Return [x, y] of the center of cell containing provided text 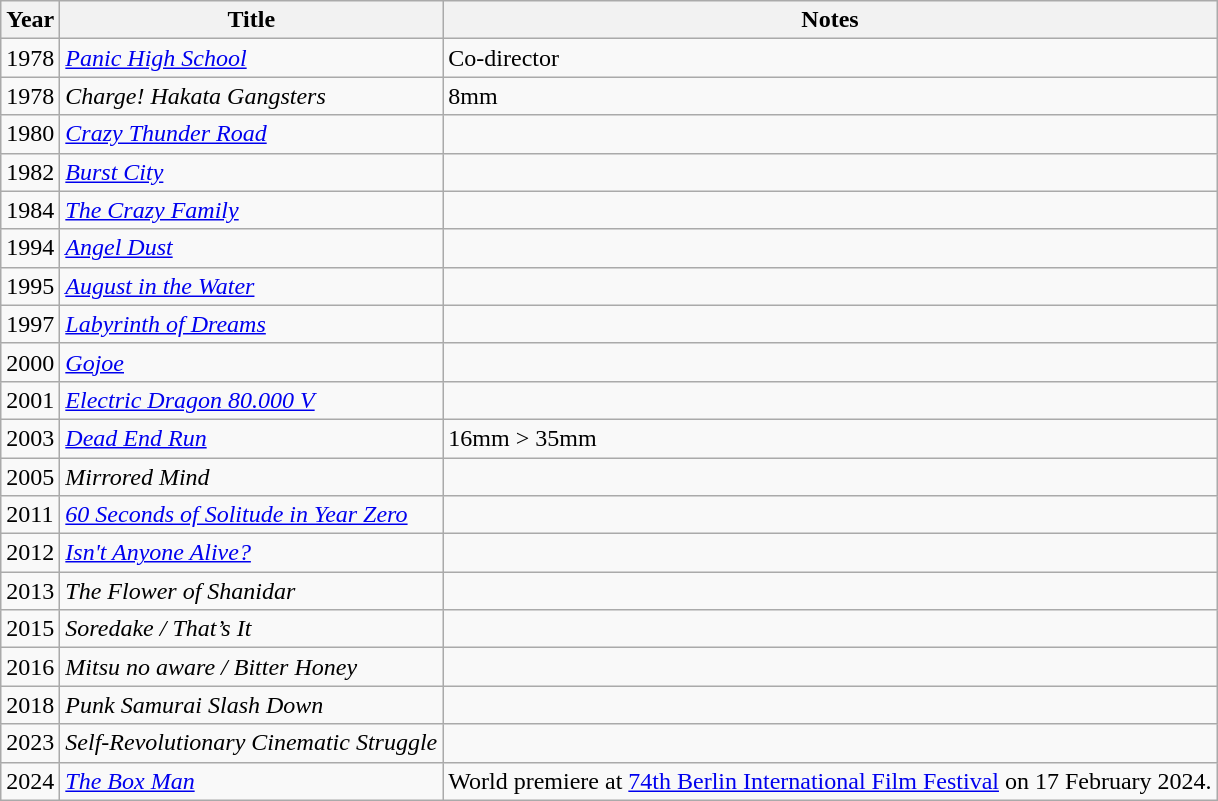
The Box Man [252, 781]
Mitsu no aware / Bitter Honey [252, 667]
Mirrored Mind [252, 477]
Co-director [830, 58]
Self-Revolutionary Cinematic Struggle [252, 743]
Dead End Run [252, 438]
August in the Water [252, 286]
2018 [30, 705]
2013 [30, 591]
1994 [30, 248]
Electric Dragon 80.000 V [252, 400]
1997 [30, 324]
Punk Samurai Slash Down [252, 705]
2023 [30, 743]
Year [30, 20]
Title [252, 20]
Notes [830, 20]
16mm > 35mm [830, 438]
World premiere at 74th Berlin International Film Festival on 17 February 2024. [830, 781]
2016 [30, 667]
2001 [30, 400]
Labyrinth of Dreams [252, 324]
2000 [30, 362]
2005 [30, 477]
Soredake / That’s It [252, 629]
Charge! Hakata Gangsters [252, 96]
2015 [30, 629]
Burst City [252, 172]
1984 [30, 210]
2012 [30, 553]
1982 [30, 172]
The Crazy Family [252, 210]
2011 [30, 515]
Angel Dust [252, 248]
1980 [30, 134]
2024 [30, 781]
60 Seconds of Solitude in Year Zero [252, 515]
2003 [30, 438]
Crazy Thunder Road [252, 134]
Gojoe [252, 362]
Panic High School [252, 58]
1995 [30, 286]
8mm [830, 96]
The Flower of Shanidar [252, 591]
Isn't Anyone Alive? [252, 553]
